Determine the (x, y) coordinate at the center of the cell enclosing the given text.  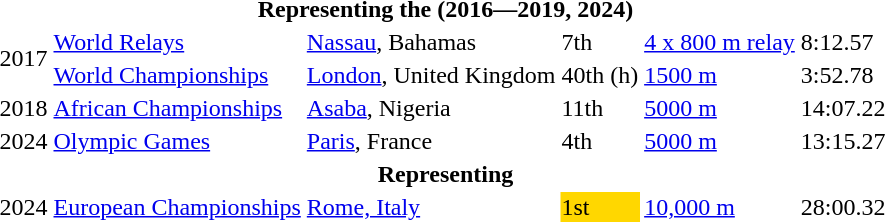
Olympic Games (177, 141)
11th (600, 108)
7th (600, 42)
World Championships (177, 75)
1500 m (720, 75)
World Relays (177, 42)
Rome, Italy (431, 207)
4 x 800 m relay (720, 42)
40th (h) (600, 75)
Asaba, Nigeria (431, 108)
London, United Kingdom (431, 75)
European Championships (177, 207)
African Championships (177, 108)
Nassau, Bahamas (431, 42)
1st (600, 207)
4th (600, 141)
10,000 m (720, 207)
Paris, France (431, 141)
